Return the (X, Y) coordinate for the center point of the cell that contains the specified text.  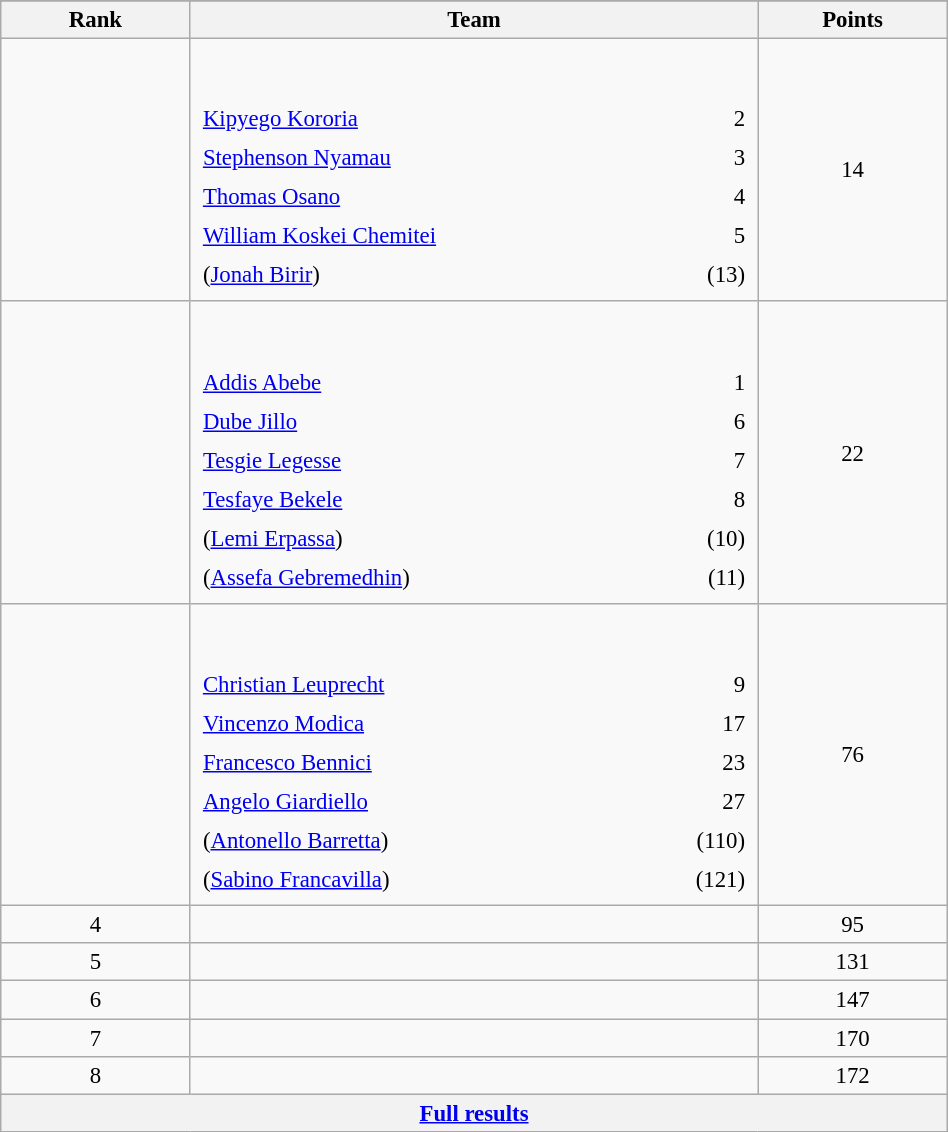
170 (852, 1038)
Francesco Bennici (409, 762)
3 (704, 158)
Thomas Osano (428, 197)
Tesgie Legesse (423, 460)
Kipyego Kororia (428, 119)
William Koskei Chemitei (428, 236)
14 (852, 170)
76 (852, 755)
Full results (474, 1113)
Stephenson Nyamau (428, 158)
(110) (687, 840)
22 (852, 453)
(13) (704, 275)
Kipyego Kororia 2 Stephenson Nyamau 3 Thomas Osano 4 William Koskei Chemitei 5 (Jonah Birir) (13) (474, 170)
131 (852, 963)
(Jonah Birir) (428, 275)
Christian Leuprecht 9 Vincenzo Modica 17 Francesco Bennici 23 Angelo Giardiello 27 (Antonello Barretta) (110) (Sabino Francavilla) (121) (474, 755)
95 (852, 925)
(11) (701, 577)
(Assefa Gebremedhin) (423, 577)
Tesfaye Bekele (423, 499)
Christian Leuprecht (409, 684)
Angelo Giardiello (409, 801)
Addis Abebe 1 Dube Jillo 6 Tesgie Legesse 7 Tesfaye Bekele 8 (Lemi Erpassa) (10) (Assefa Gebremedhin) (11) (474, 453)
(10) (701, 538)
Team (474, 20)
1 (701, 382)
23 (687, 762)
(121) (687, 880)
Rank (96, 20)
(Antonello Barretta) (409, 840)
17 (687, 723)
27 (687, 801)
(Sabino Francavilla) (409, 880)
2 (704, 119)
(Lemi Erpassa) (423, 538)
172 (852, 1075)
Dube Jillo (423, 421)
9 (687, 684)
Vincenzo Modica (409, 723)
Addis Abebe (423, 382)
147 (852, 1000)
Points (852, 20)
